From the cell containing the given text, extract its center point as [X, Y] coordinate. 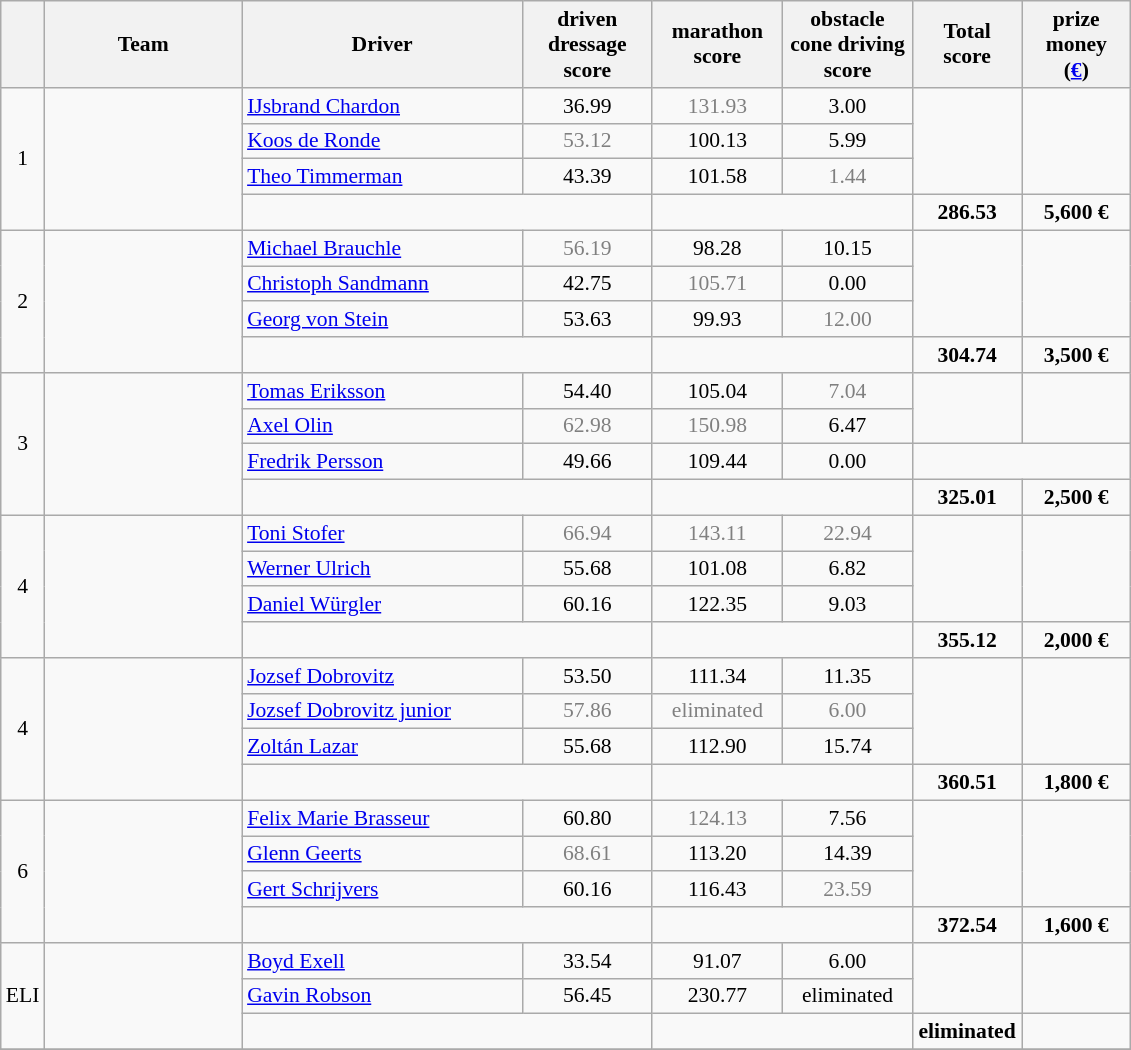
143.11 [717, 533]
3 [23, 444]
Felix Marie Brasseur [382, 818]
3.00 [847, 106]
Koos de Ronde [382, 141]
Michael Brauchle [382, 248]
372.54 [968, 925]
105.71 [717, 284]
42.75 [587, 284]
2 [23, 301]
43.39 [587, 177]
5.99 [847, 141]
10.15 [847, 248]
36.99 [587, 106]
57.86 [587, 711]
360.51 [968, 783]
116.43 [717, 890]
Christoph Sandmann [382, 284]
Glenn Geerts [382, 854]
112.90 [717, 747]
Totalscore [968, 44]
6.47 [847, 426]
113.20 [717, 854]
23.59 [847, 890]
355.12 [968, 640]
Fredrik Persson [382, 462]
325.01 [968, 498]
Daniel Würgler [382, 605]
56.45 [587, 996]
15.74 [847, 747]
22.94 [847, 533]
101.08 [717, 569]
1,800 € [1076, 783]
100.13 [717, 141]
49.66 [587, 462]
131.93 [717, 106]
ELI [23, 996]
9.03 [847, 605]
1.44 [847, 177]
IJsbrand Chardon [382, 106]
Zoltán Lazar [382, 747]
6.82 [847, 569]
1,600 € [1076, 925]
3,500 € [1076, 355]
Driver [382, 44]
12.00 [847, 320]
91.07 [717, 961]
150.98 [717, 426]
68.61 [587, 854]
14.39 [847, 854]
53.63 [587, 320]
Tomas Eriksson [382, 391]
11.35 [847, 676]
6 [23, 871]
122.35 [717, 605]
286.53 [968, 213]
driven dressagescore [587, 44]
99.93 [717, 320]
Theo Timmerman [382, 177]
109.44 [717, 462]
Jozsef Dobrovitz [382, 676]
Gert Schrijvers [382, 890]
Team [143, 44]
Gavin Robson [382, 996]
111.34 [717, 676]
53.50 [587, 676]
105.04 [717, 391]
prizemoney(€) [1076, 44]
7.04 [847, 391]
124.13 [717, 818]
obstacle cone drivingscore [847, 44]
230.77 [717, 996]
7.56 [847, 818]
304.74 [968, 355]
1 [23, 159]
54.40 [587, 391]
98.28 [717, 248]
marathonscore [717, 44]
53.12 [587, 141]
Boyd Exell [382, 961]
Georg von Stein [382, 320]
60.80 [587, 818]
62.98 [587, 426]
5,600 € [1076, 213]
Axel Olin [382, 426]
101.58 [717, 177]
Jozsef Dobrovitz junior [382, 711]
Toni Stofer [382, 533]
2,000 € [1076, 640]
33.54 [587, 961]
56.19 [587, 248]
66.94 [587, 533]
Werner Ulrich [382, 569]
2,500 € [1076, 498]
